Extract the [X, Y] coordinate from the center of the cell holding the provided text.  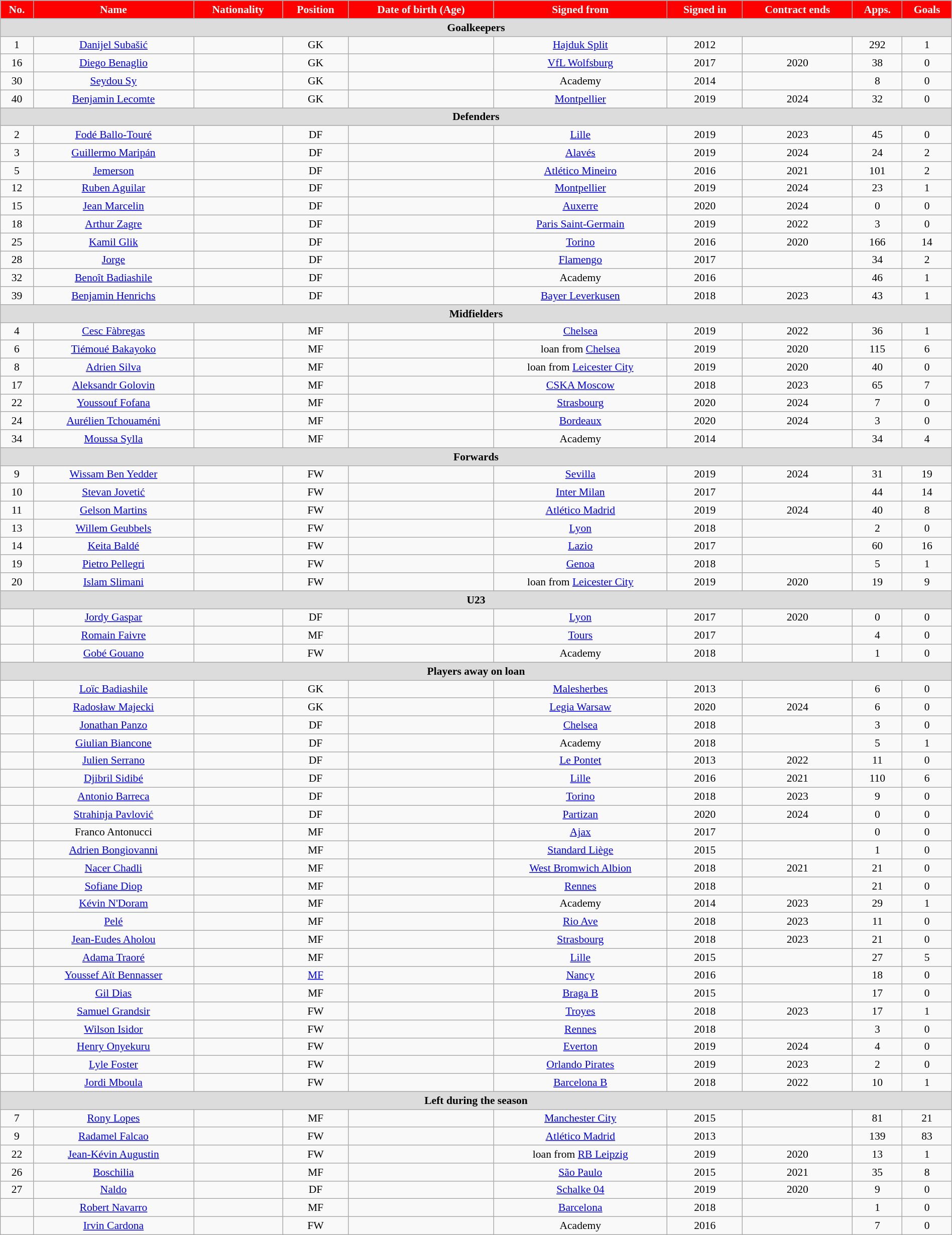
Goalkeepers [476, 28]
39 [17, 296]
30 [17, 81]
Aurélien Tchouaméni [113, 421]
Paris Saint-Germain [580, 224]
Julien Serrano [113, 761]
139 [878, 1137]
20 [17, 582]
Pelé [113, 922]
12 [17, 188]
166 [878, 242]
Flamengo [580, 260]
Malesherbes [580, 689]
Braga B [580, 994]
292 [878, 45]
Manchester City [580, 1119]
Jordy Gaspar [113, 617]
Partizan [580, 814]
Name [113, 10]
Moussa Sylla [113, 439]
Atlético Mineiro [580, 171]
Naldo [113, 1190]
Youssef Aït Bennasser [113, 975]
35 [878, 1172]
Date of birth (Age) [421, 10]
Cesc Fàbregas [113, 331]
Antonio Barreca [113, 797]
Danijel Subašić [113, 45]
Diego Benaglio [113, 63]
65 [878, 385]
Inter Milan [580, 492]
Jean-Kévin Augustin [113, 1154]
Schalke 04 [580, 1190]
43 [878, 296]
Tiémoué Bakayoko [113, 349]
Defenders [476, 117]
38 [878, 63]
44 [878, 492]
60 [878, 546]
Kamil Glik [113, 242]
Lyle Foster [113, 1065]
Sofiane Diop [113, 886]
Arthur Zagre [113, 224]
Bordeaux [580, 421]
U23 [476, 600]
Romain Faivre [113, 636]
Benjamin Henrichs [113, 296]
Rio Ave [580, 922]
29 [878, 904]
Strahinja Pavlović [113, 814]
Guillermo Maripán [113, 153]
loan from RB Leipzig [580, 1154]
Le Pontet [580, 761]
Henry Onyekuru [113, 1047]
Pietro Pellegri [113, 564]
23 [878, 188]
2012 [705, 45]
Left during the season [476, 1100]
110 [878, 779]
101 [878, 171]
Barcelona B [580, 1083]
Kévin N'Doram [113, 904]
Islam Slimani [113, 582]
Adama Traoré [113, 957]
Loïc Badiashile [113, 689]
46 [878, 278]
36 [878, 331]
Nationality [238, 10]
45 [878, 135]
Aleksandr Golovin [113, 385]
Genoa [580, 564]
Jean Marcelin [113, 206]
Keita Baldé [113, 546]
28 [17, 260]
Bayer Leverkusen [580, 296]
Orlando Pirates [580, 1065]
Jemerson [113, 171]
26 [17, 1172]
Wilson Isidor [113, 1029]
Sevilla [580, 474]
Franco Antonucci [113, 832]
Barcelona [580, 1208]
31 [878, 474]
Hajduk Split [580, 45]
Lazio [580, 546]
Apps. [878, 10]
Adrien Silva [113, 367]
Benoît Badiashile [113, 278]
Gil Dias [113, 994]
81 [878, 1119]
Wissam Ben Yedder [113, 474]
Players away on loan [476, 671]
Gelson Martins [113, 511]
VfL Wolfsburg [580, 63]
Adrien Bongiovanni [113, 850]
Seydou Sy [113, 81]
115 [878, 349]
Forwards [476, 457]
Tours [580, 636]
Nancy [580, 975]
25 [17, 242]
Giulian Biancone [113, 743]
loan from Chelsea [580, 349]
Rony Lopes [113, 1119]
Standard Liège [580, 850]
Robert Navarro [113, 1208]
Boschilia [113, 1172]
Contract ends [797, 10]
Stevan Jovetić [113, 492]
Jorge [113, 260]
Jordi Mboula [113, 1083]
Willem Geubbels [113, 528]
Alavés [580, 153]
Samuel Grandsir [113, 1011]
Auxerre [580, 206]
Radamel Falcao [113, 1137]
83 [927, 1137]
15 [17, 206]
Troyes [580, 1011]
Goals [927, 10]
Ajax [580, 832]
Legia Warsaw [580, 707]
Youssouf Fofana [113, 403]
No. [17, 10]
Jonathan Panzo [113, 725]
Radosław Majecki [113, 707]
Nacer Chadli [113, 868]
Jean-Eudes Aholou [113, 940]
Djibril Sidibé [113, 779]
Signed in [705, 10]
São Paulo [580, 1172]
Midfielders [476, 314]
Gobé Gouano [113, 654]
Benjamin Lecomte [113, 99]
Signed from [580, 10]
Ruben Aguilar [113, 188]
Everton [580, 1047]
West Bromwich Albion [580, 868]
CSKA Moscow [580, 385]
Fodé Ballo-Touré [113, 135]
Irvin Cardona [113, 1226]
Position [316, 10]
